Return the (X, Y) coordinate for the center point of the cell that contains the specified text.  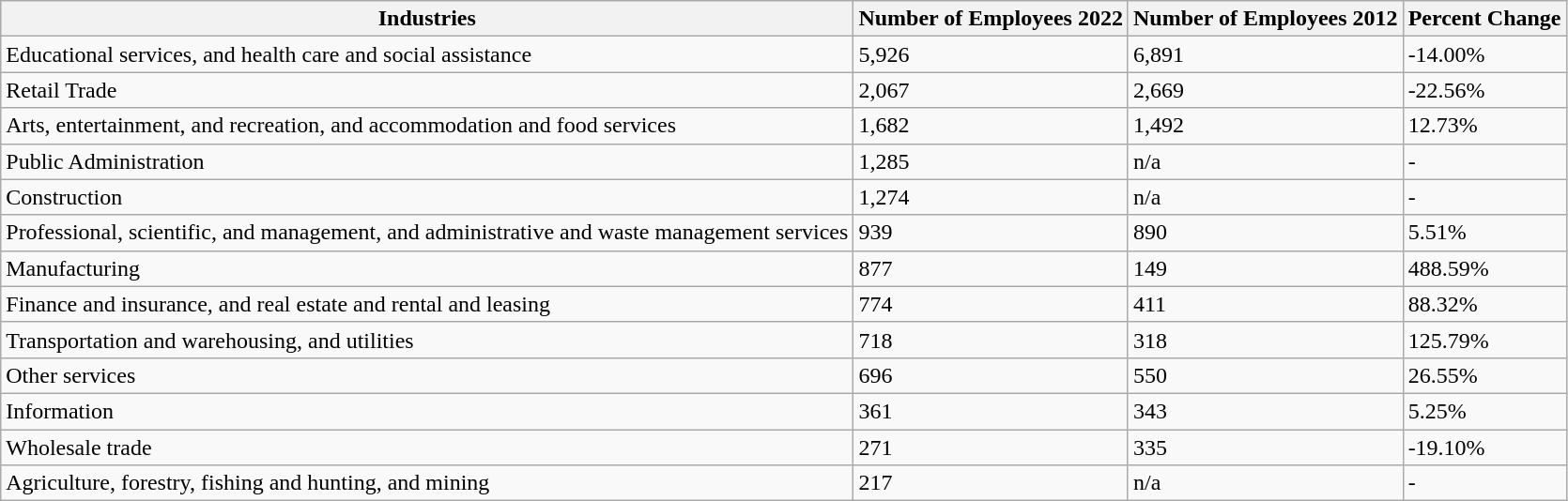
411 (1266, 304)
696 (992, 375)
Educational services, and health care and social assistance (427, 54)
12.73% (1484, 126)
1,285 (992, 161)
318 (1266, 340)
Retail Trade (427, 90)
-14.00% (1484, 54)
1,682 (992, 126)
5,926 (992, 54)
550 (1266, 375)
Agriculture, forestry, fishing and hunting, and mining (427, 483)
271 (992, 448)
Industries (427, 19)
1,274 (992, 197)
6,891 (1266, 54)
125.79% (1484, 340)
Information (427, 411)
361 (992, 411)
877 (992, 268)
488.59% (1484, 268)
2,669 (1266, 90)
-22.56% (1484, 90)
Arts, entertainment, and recreation, and accommodation and food services (427, 126)
Transportation and warehousing, and utilities (427, 340)
335 (1266, 448)
5.51% (1484, 233)
Wholesale trade (427, 448)
Public Administration (427, 161)
Percent Change (1484, 19)
Number of Employees 2022 (992, 19)
26.55% (1484, 375)
Number of Employees 2012 (1266, 19)
939 (992, 233)
Finance and insurance, and real estate and rental and leasing (427, 304)
88.32% (1484, 304)
Manufacturing (427, 268)
774 (992, 304)
2,067 (992, 90)
Construction (427, 197)
1,492 (1266, 126)
718 (992, 340)
Professional, scientific, and management, and administrative and waste management services (427, 233)
149 (1266, 268)
5.25% (1484, 411)
Other services (427, 375)
890 (1266, 233)
343 (1266, 411)
-19.10% (1484, 448)
217 (992, 483)
